Output the (x, y) coordinate of the center of the cell containing the given text.  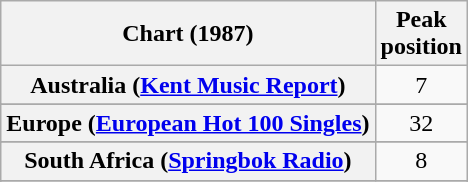
8 (421, 161)
Chart (1987) (188, 34)
32 (421, 123)
7 (421, 85)
Australia (Kent Music Report) (188, 85)
South Africa (Springbok Radio) (188, 161)
Peakposition (421, 34)
Europe (European Hot 100 Singles) (188, 123)
